Extract the (x, y) coordinate from the center of the cell holding the provided text.  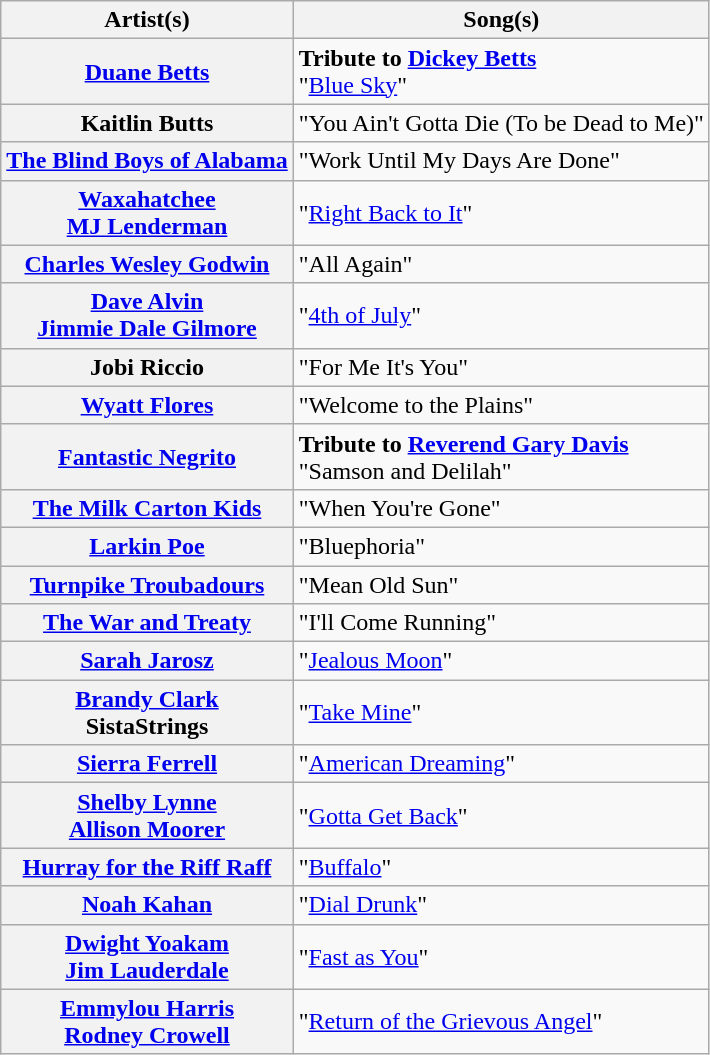
"Gotta Get Back" (501, 816)
Tribute to Reverend Gary Davis "Samson and Delilah" (501, 456)
Dwight Yoakam Jim Lauderdale (147, 956)
"I'll Come Running" (501, 623)
Duane Betts (147, 72)
Waxahatchee MJ Lenderman (147, 212)
Hurray for the Riff Raff (147, 867)
Emmylou Harris Rodney Crowell (147, 1022)
Sarah Jarosz (147, 661)
Dave Alvin Jimmie Dale Gilmore (147, 316)
"Dial Drunk" (501, 905)
"Buffalo" (501, 867)
"When You're Gone" (501, 508)
Larkin Poe (147, 546)
"American Dreaming" (501, 764)
Noah Kahan (147, 905)
Charles Wesley Godwin (147, 264)
"Fast as You" (501, 956)
The Blind Boys of Alabama (147, 161)
"For Me It's You" (501, 367)
Sierra Ferrell (147, 764)
"You Ain't Gotta Die (To be Dead to Me)" (501, 123)
The Milk Carton Kids (147, 508)
"Return of the Grievous Angel" (501, 1022)
"Right Back to It" (501, 212)
"All Again" (501, 264)
Turnpike Troubadours (147, 585)
"Take Mine" (501, 712)
Shelby Lynne Allison Moorer (147, 816)
"Mean Old Sun" (501, 585)
Song(s) (501, 20)
"Bluephoria" (501, 546)
The War and Treaty (147, 623)
"Welcome to the Plains" (501, 405)
"Jealous Moon" (501, 661)
"Work Until My Days Are Done" (501, 161)
Fantastic Negrito (147, 456)
Jobi Riccio (147, 367)
Brandy Clark SistaStrings (147, 712)
"4th of July" (501, 316)
Wyatt Flores (147, 405)
Tribute to Dickey Betts "Blue Sky" (501, 72)
Kaitlin Butts (147, 123)
Artist(s) (147, 20)
